Return [X, Y] of the center of cell containing provided text 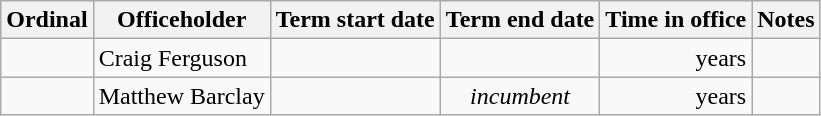
Notes [786, 20]
Term start date [355, 20]
Time in office [676, 20]
incumbent [520, 96]
Matthew Barclay [182, 96]
Officeholder [182, 20]
Term end date [520, 20]
Ordinal [47, 20]
Craig Ferguson [182, 58]
